Identify which cell holds the provided text, then report its [x, y] central coordinate. 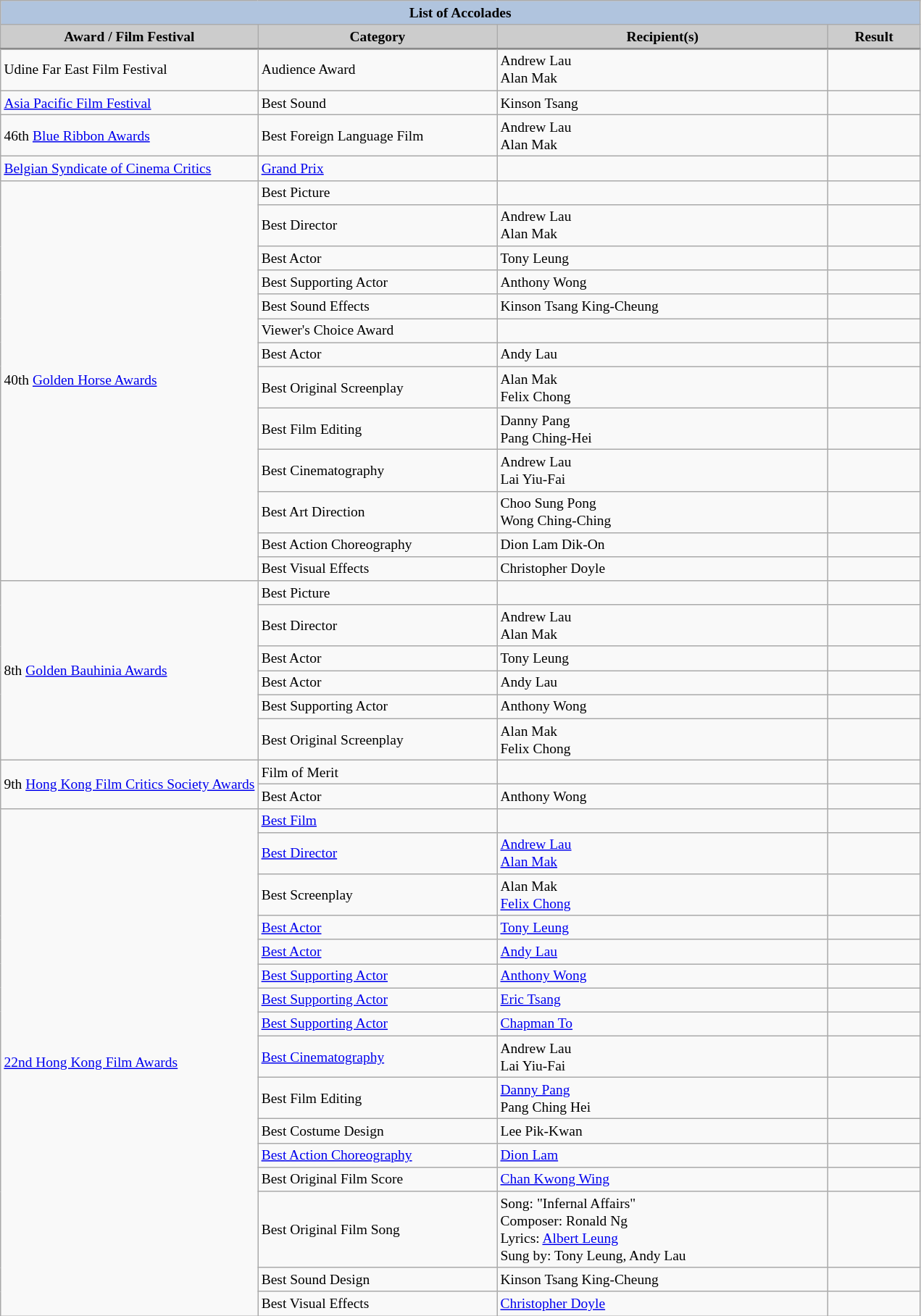
Belgian Syndicate of Cinema Critics [129, 168]
Eric Tsang [662, 999]
Award / Film Festival [129, 37]
Dion Lam Dik-On [662, 545]
Udine Far East Film Festival [129, 70]
Danny Pang Pang Ching Hei [662, 1098]
Dion Lam [662, 1154]
Recipient(s) [662, 37]
46th Blue Ribbon Awards [129, 136]
Category [378, 37]
Film of Merit [378, 772]
Asia Pacific Film Festival [129, 103]
List of Accolades [461, 13]
Choo Sung Pong Wong Ching-Ching [662, 511]
Best Art Direction [378, 511]
Audience Award [378, 70]
8th Golden Bauhinia Awards [129, 671]
Best Screenplay [378, 895]
Best Costume Design [378, 1131]
Best Sound Design [378, 1279]
Lee Pik-Kwan [662, 1131]
Best Original Film Song [378, 1230]
Best Original Film Score [378, 1179]
Chan Kwong Wing [662, 1179]
Best Sound [378, 103]
Viewer's Choice Award [378, 330]
Song: "Infernal Affairs"Composer: Ronald Ng Lyrics: Albert LeungSung by: Tony Leung, Andy Lau [662, 1230]
Best Foreign Language Film [378, 136]
40th Golden Horse Awards [129, 381]
Result [874, 37]
22nd Hong Kong Film Awards [129, 1062]
Grand Prix [378, 168]
Danny Pang Pang Ching-Hei [662, 429]
Best Film [378, 820]
Best Sound Effects [378, 306]
9th Hong Kong Film Critics Society Awards [129, 785]
Chapman To [662, 1024]
Kinson Tsang [662, 103]
